Extract the (x, y) coordinate from the center of the cell holding the provided text.  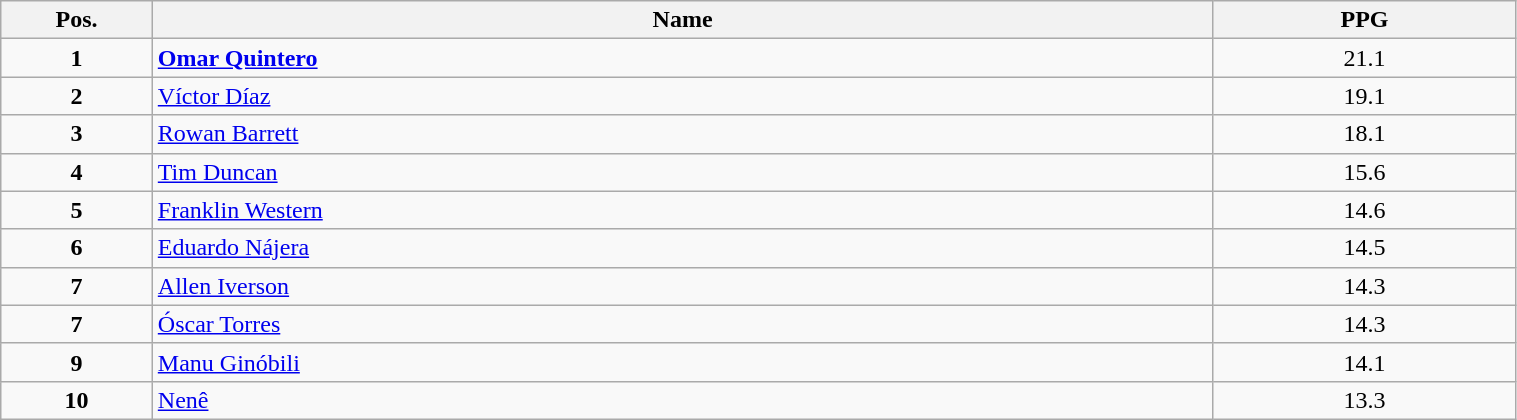
14.6 (1364, 210)
15.6 (1364, 172)
Víctor Díaz (682, 96)
Omar Quintero (682, 58)
Manu Ginóbili (682, 362)
Rowan Barrett (682, 134)
Tim Duncan (682, 172)
Name (682, 20)
5 (77, 210)
13.3 (1364, 400)
14.5 (1364, 248)
4 (77, 172)
18.1 (1364, 134)
1 (77, 58)
2 (77, 96)
Allen Iverson (682, 286)
19.1 (1364, 96)
PPG (1364, 20)
Óscar Torres (682, 324)
10 (77, 400)
9 (77, 362)
Eduardo Nájera (682, 248)
Nenê (682, 400)
21.1 (1364, 58)
Franklin Western (682, 210)
Pos. (77, 20)
6 (77, 248)
3 (77, 134)
14.1 (1364, 362)
